Detect which cell encompasses the target text, then output its [X, Y] center coordinate. 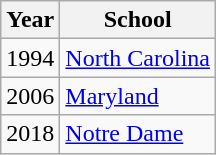
North Carolina [138, 58]
Notre Dame [138, 134]
School [138, 20]
2018 [30, 134]
2006 [30, 96]
1994 [30, 58]
Maryland [138, 96]
Year [30, 20]
